Output the [x, y] coordinate of the center of the cell containing the given text.  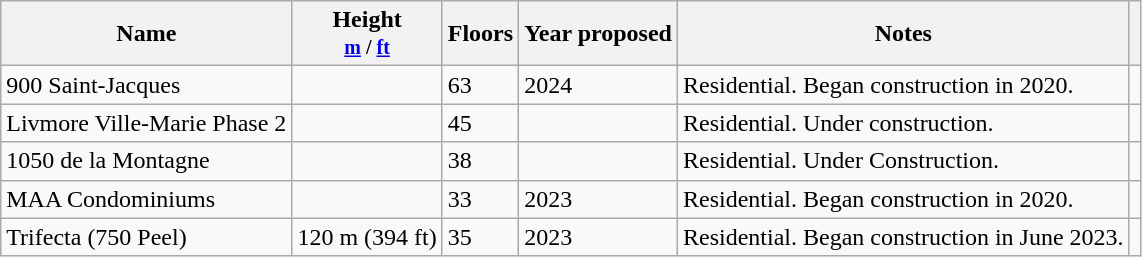
Year proposed [598, 34]
900 Saint-Jacques [146, 85]
Trifecta (750 Peel) [146, 237]
45 [480, 123]
63 [480, 85]
Floors [480, 34]
Name [146, 34]
35 [480, 237]
Livmore Ville-Marie Phase 2 [146, 123]
MAA Condominiums [146, 199]
2024 [598, 85]
Residential. Began construction in June 2023. [903, 237]
Residential. Under Construction. [903, 161]
1050 de la Montagne [146, 161]
120 m (394 ft) [367, 237]
Heightm / ft [367, 34]
Residential. Under construction. [903, 123]
38 [480, 161]
Notes [903, 34]
33 [480, 199]
